Determine the [X, Y] coordinate at the center of the cell enclosing the given text.  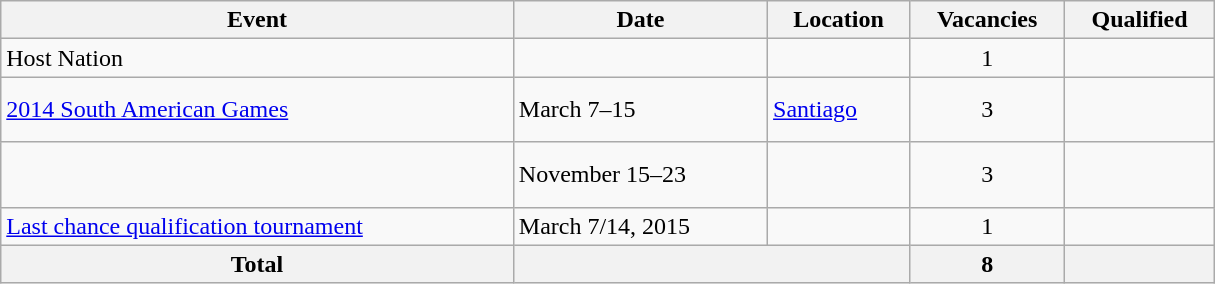
Host Nation [258, 58]
March 7–15 [640, 110]
Vacancies [986, 20]
November 15–23 [640, 174]
March 7/14, 2015 [640, 226]
Date [640, 20]
Total [258, 264]
2014 South American Games [258, 110]
Santiago [839, 110]
Event [258, 20]
8 [986, 264]
Qualified [1140, 20]
Location [839, 20]
Last chance qualification tournament [258, 226]
